Extract the [X, Y] coordinate from the center of the cell holding the provided text.  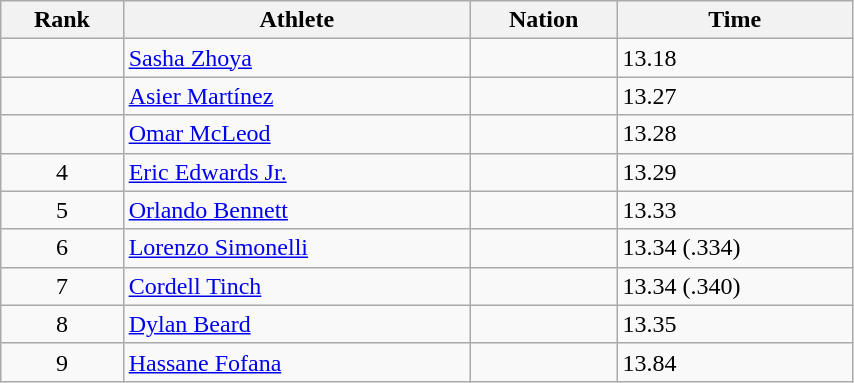
Sasha Zhoya [296, 58]
8 [62, 324]
Nation [544, 20]
Eric Edwards Jr. [296, 172]
Athlete [296, 20]
Omar McLeod [296, 134]
13.35 [734, 324]
13.34 (.340) [734, 286]
Orlando Bennett [296, 210]
Asier Martínez [296, 96]
13.18 [734, 58]
Rank [62, 20]
Time [734, 20]
13.34 (.334) [734, 248]
7 [62, 286]
5 [62, 210]
6 [62, 248]
Hassane Fofana [296, 362]
Cordell Tinch [296, 286]
13.29 [734, 172]
Dylan Beard [296, 324]
4 [62, 172]
13.28 [734, 134]
Lorenzo Simonelli [296, 248]
13.84 [734, 362]
9 [62, 362]
13.27 [734, 96]
13.33 [734, 210]
